For the text-containing cell, return its midpoint in (x, y) coordinate format. 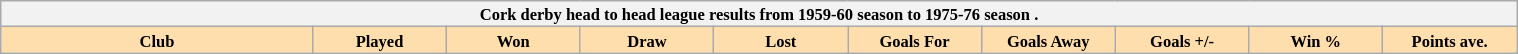
Lost (781, 40)
Draw (647, 40)
Club (156, 40)
Played (380, 40)
Goals +/- (1182, 40)
Points ave. (1450, 40)
Win % (1316, 40)
Goals Away (1048, 40)
Won (513, 40)
Cork derby head to head league results from 1959-60 season to 1975-76 season . (758, 14)
Goals For (915, 40)
